Pinpoint the cell where the given text exists, returning its [x, y] midpoint coordinate. 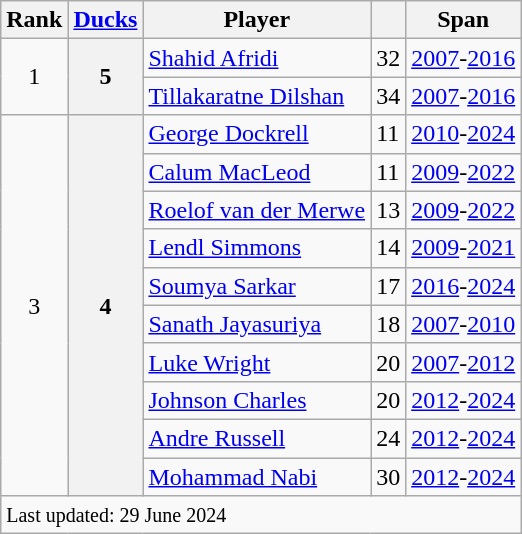
Johnson Charles [257, 400]
Soumya Sarkar [257, 286]
2016-2024 [464, 286]
5 [106, 77]
Player [257, 20]
Span [464, 20]
Mohammad Nabi [257, 477]
1 [34, 77]
2010-2024 [464, 134]
4 [106, 306]
14 [388, 248]
Roelof van der Merwe [257, 210]
2007-2010 [464, 324]
13 [388, 210]
32 [388, 58]
Tillakaratne Dilshan [257, 96]
Rank [34, 20]
Lendl Simmons [257, 248]
2009-2021 [464, 248]
2007-2012 [464, 362]
Shahid Afridi [257, 58]
Andre Russell [257, 438]
Luke Wright [257, 362]
Ducks [106, 20]
24 [388, 438]
30 [388, 477]
Calum MacLeod [257, 172]
Last updated: 29 June 2024 [261, 515]
3 [34, 306]
George Dockrell [257, 134]
34 [388, 96]
18 [388, 324]
17 [388, 286]
Sanath Jayasuriya [257, 324]
